Capture the cell that displays the provided text and extract its (X, Y) central coordinate. 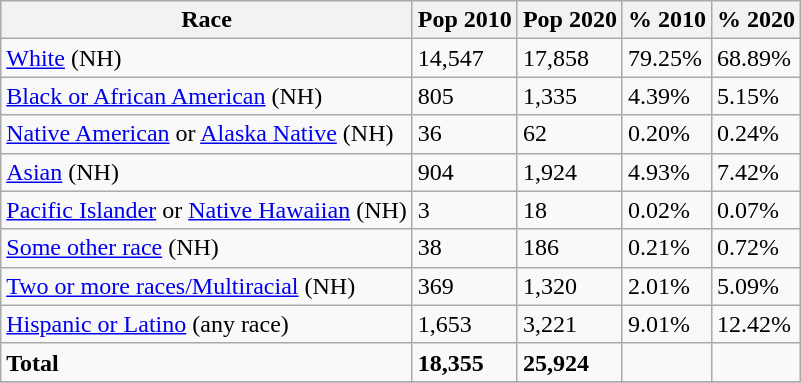
186 (570, 248)
4.93% (666, 172)
Pacific Islander or Native Hawaiian (NH) (207, 210)
Pop 2020 (570, 20)
0.24% (756, 134)
12.42% (756, 324)
% 2010 (666, 20)
3 (464, 210)
1,924 (570, 172)
0.07% (756, 210)
Native American or Alaska Native (NH) (207, 134)
3,221 (570, 324)
White (NH) (207, 58)
904 (464, 172)
Some other race (NH) (207, 248)
25,924 (570, 362)
62 (570, 134)
68.89% (756, 58)
Two or more races/Multiracial (NH) (207, 286)
2.01% (666, 286)
1,320 (570, 286)
4.39% (666, 96)
% 2020 (756, 20)
17,858 (570, 58)
36 (464, 134)
38 (464, 248)
9.01% (666, 324)
Total (207, 362)
79.25% (666, 58)
805 (464, 96)
1,653 (464, 324)
0.02% (666, 210)
1,335 (570, 96)
Hispanic or Latino (any race) (207, 324)
369 (464, 286)
7.42% (756, 172)
0.72% (756, 248)
5.15% (756, 96)
0.21% (666, 248)
Pop 2010 (464, 20)
Race (207, 20)
Black or African American (NH) (207, 96)
14,547 (464, 58)
18 (570, 210)
0.20% (666, 134)
Asian (NH) (207, 172)
5.09% (756, 286)
18,355 (464, 362)
